Capture the cell that displays the provided text and extract its (x, y) central coordinate. 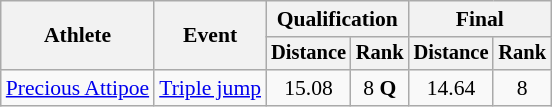
Triple jump (210, 88)
14.64 (452, 88)
15.08 (308, 88)
Event (210, 36)
Precious Attipoe (78, 88)
Qualification (337, 19)
8 Q (380, 88)
Final (480, 19)
8 (522, 88)
Athlete (78, 36)
